Extract the (x, y) coordinate from the center of the cell holding the provided text.  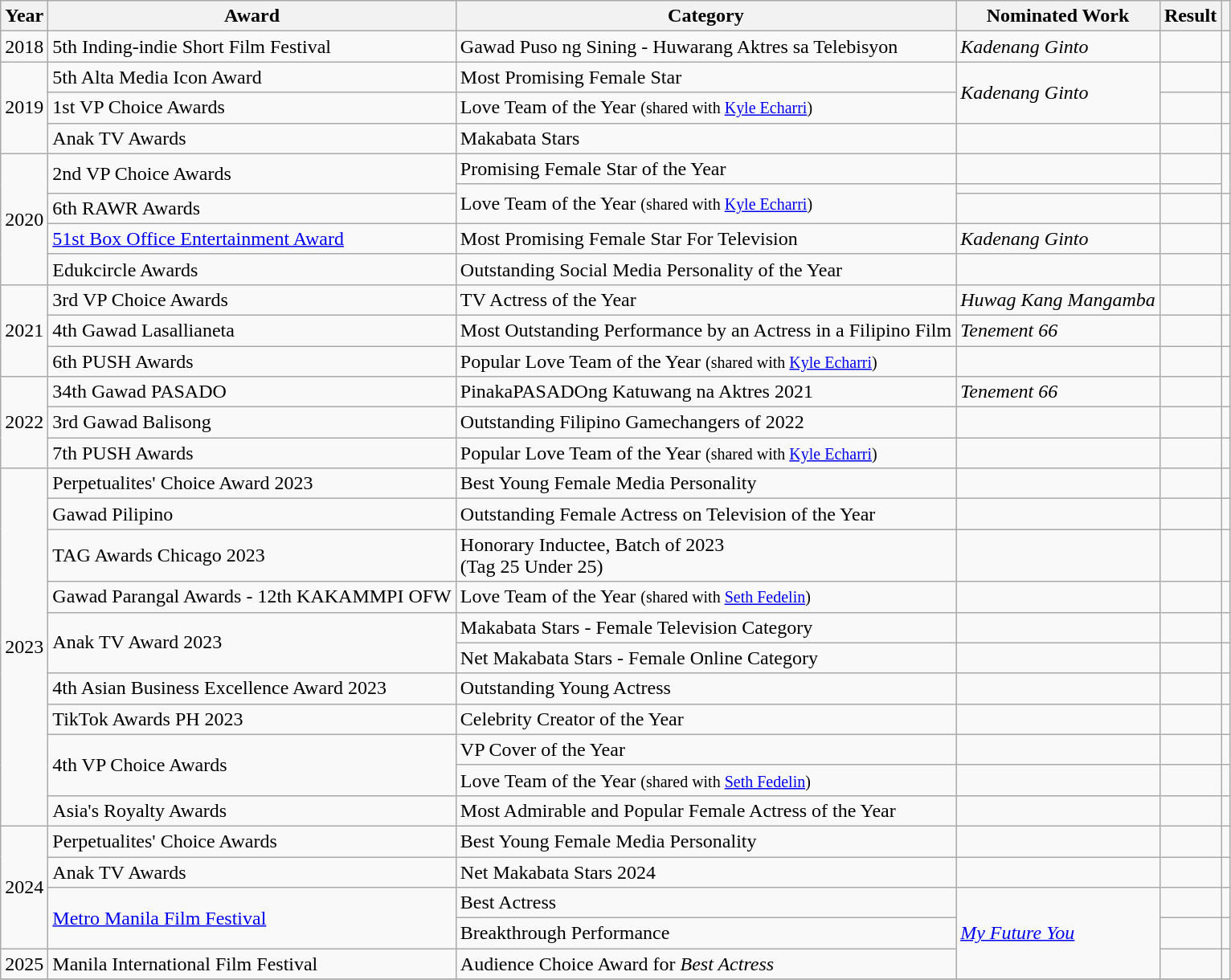
Category (705, 16)
4th VP Choice Awards (252, 765)
Gawad Parangal Awards - 12th KAKAMMPI OFW (252, 597)
2025 (24, 964)
Breakthrough Performance (705, 933)
2nd VP Choice Awards (252, 174)
6th RAWR Awards (252, 208)
2021 (24, 330)
Most Admirable and Popular Female Actress of the Year (705, 811)
Outstanding Young Actress (705, 688)
Celebrity Creator of the Year (705, 719)
VP Cover of the Year (705, 749)
Nominated Work (1058, 16)
3rd VP Choice Awards (252, 300)
Net Makabata Stars 2024 (705, 872)
Most Promising Female Star For Television (705, 239)
My Future You (1058, 933)
Asia's Royalty Awards (252, 811)
2024 (24, 887)
Manila International Film Festival (252, 964)
Best Actress (705, 903)
TV Actress of the Year (705, 300)
34th Gawad PASADO (252, 392)
4th Gawad Lasallianeta (252, 330)
Honorary Inductee, Batch of 2023 (Tag 25 Under 25) (705, 556)
Promising Female Star of the Year (705, 169)
TAG Awards Chicago 2023 (252, 556)
2022 (24, 423)
Award (252, 16)
Most Outstanding Performance by an Actress in a Filipino Film (705, 330)
6th PUSH Awards (252, 361)
Audience Choice Award for Best Actress (705, 964)
2019 (24, 108)
Edukcircle Awards (252, 269)
3rd Gawad Balisong (252, 423)
Anak TV Award 2023 (252, 643)
2018 (24, 47)
Year (24, 16)
PinakaPASADOng Katuwang na Aktres 2021 (705, 392)
Gawad Pilipino (252, 514)
Perpetualites' Choice Award 2023 (252, 484)
Metro Manila Film Festival (252, 918)
5th Alta Media Icon Award (252, 77)
7th PUSH Awards (252, 453)
Result (1190, 16)
Makabata Stars (705, 138)
51st Box Office Entertainment Award (252, 239)
Huwag Kang Mangamba (1058, 300)
5th Inding-indie Short Film Festival (252, 47)
Most Promising Female Star (705, 77)
4th Asian Business Excellence Award 2023 (252, 688)
TikTok Awards PH 2023 (252, 719)
Outstanding Social Media Personality of the Year (705, 269)
Net Makabata Stars - Female Online Category (705, 658)
Outstanding Female Actress on Television of the Year (705, 514)
2023 (24, 647)
Makabata Stars - Female Television Category (705, 627)
2020 (24, 218)
Outstanding Filipino Gamechangers of 2022 (705, 423)
Gawad Puso ng Sining - Huwarang Aktres sa Telebisyon (705, 47)
1st VP Choice Awards (252, 108)
Perpetualites' Choice Awards (252, 841)
